Search for the cell housing the specified text and yield its [X, Y] center coordinate. 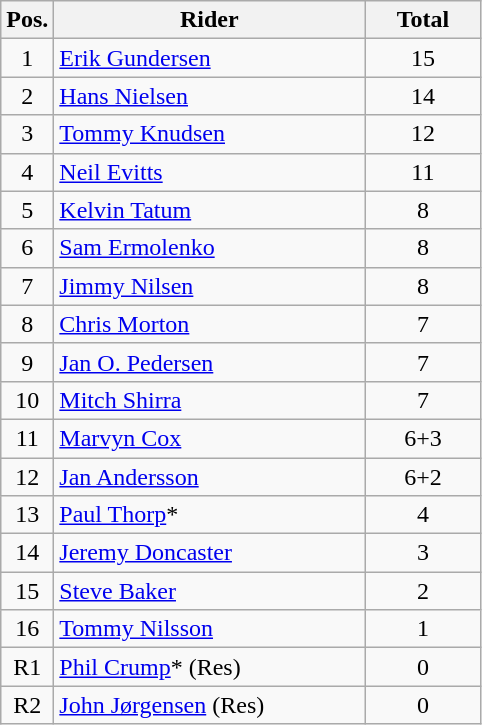
5 [28, 210]
10 [28, 400]
13 [28, 515]
Rider [210, 20]
Tommy Nilsson [210, 629]
Paul Thorp* [210, 515]
Neil Evitts [210, 172]
R2 [28, 705]
Mitch Shirra [210, 400]
Jeremy Doncaster [210, 553]
Pos. [28, 20]
Tommy Knudsen [210, 134]
6+3 [423, 438]
Sam Ermolenko [210, 248]
Kelvin Tatum [210, 210]
6 [28, 248]
Jan O. Pedersen [210, 362]
Chris Morton [210, 324]
16 [28, 629]
Total [423, 20]
6+2 [423, 477]
Steve Baker [210, 591]
Marvyn Cox [210, 438]
Jimmy Nilsen [210, 286]
John Jørgensen (Res) [210, 705]
Jan Andersson [210, 477]
Phil Crump* (Res) [210, 667]
Erik Gundersen [210, 58]
9 [28, 362]
Hans Nielsen [210, 96]
R1 [28, 667]
